Return the (x, y) coordinate for the center point of the cell that contains the specified text.  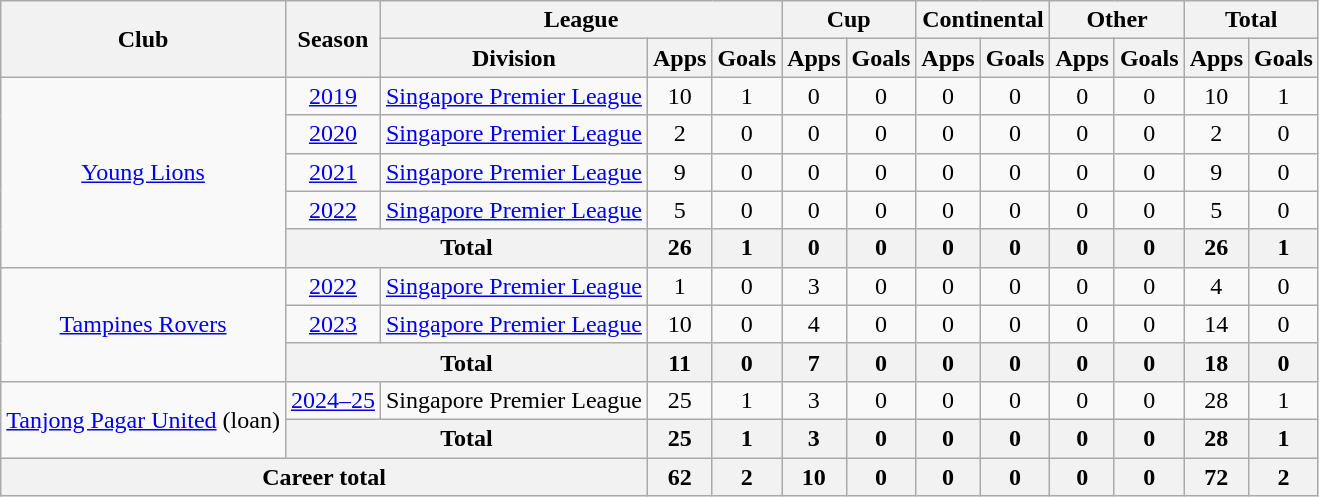
2020 (332, 134)
Division (514, 58)
14 (1216, 324)
Career total (324, 477)
2024–25 (332, 400)
11 (679, 362)
Cup (849, 20)
72 (1216, 477)
League (580, 20)
2021 (332, 172)
Club (144, 39)
Continental (983, 20)
Other (1117, 20)
2023 (332, 324)
62 (679, 477)
Young Lions (144, 172)
Season (332, 39)
Tanjong Pagar United (loan) (144, 419)
18 (1216, 362)
2019 (332, 96)
Tampines Rovers (144, 324)
7 (814, 362)
